From the cell containing the given text, extract its center point as (x, y) coordinate. 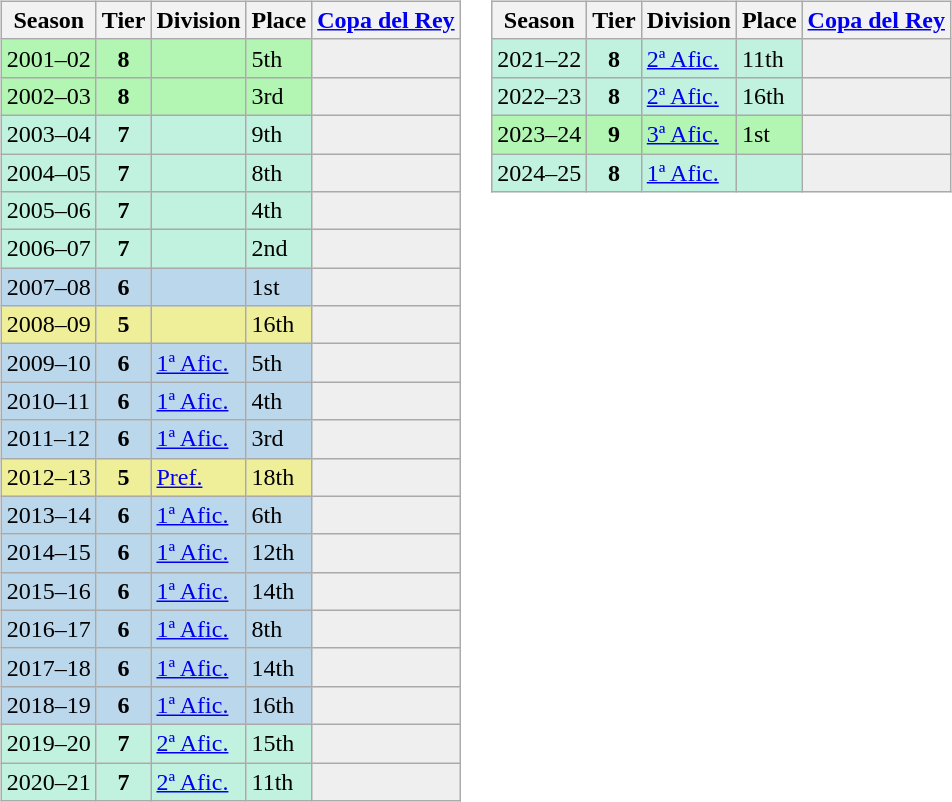
2018–19 (48, 705)
2003–04 (48, 134)
2022–23 (540, 96)
2nd (279, 249)
2006–07 (48, 249)
2023–24 (540, 134)
2013–14 (48, 515)
18th (279, 477)
15th (279, 743)
2004–05 (48, 173)
2002–03 (48, 96)
2014–15 (48, 553)
2021–22 (540, 58)
2015–16 (48, 591)
2012–13 (48, 477)
12th (279, 553)
2024–25 (540, 173)
2020–21 (48, 781)
2007–08 (48, 287)
3ª Afic. (688, 134)
2008–09 (48, 325)
2010–11 (48, 401)
2011–12 (48, 439)
2001–02 (48, 58)
2017–18 (48, 667)
6th (279, 515)
2019–20 (48, 743)
2016–17 (48, 629)
2009–10 (48, 363)
9th (279, 134)
9 (614, 134)
2005–06 (48, 211)
Pref. (198, 477)
